For the text-containing cell, return its midpoint in [X, Y] coordinate format. 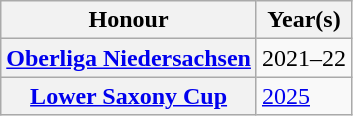
Lower Saxony Cup [129, 96]
2021–22 [304, 58]
Honour [129, 20]
Oberliga Niedersachsen [129, 58]
2025 [304, 96]
Year(s) [304, 20]
